Scan for the cell matching the given text and deliver its (X, Y) coordinate at center. 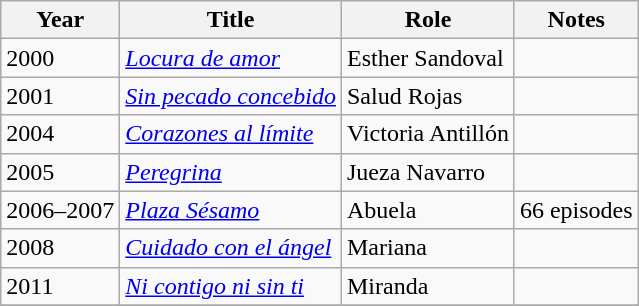
Salud Rojas (428, 96)
2000 (60, 58)
Miranda (428, 286)
Title (231, 20)
Mariana (428, 248)
2001 (60, 96)
Locura de amor (231, 58)
2008 (60, 248)
Peregrina (231, 172)
Sin pecado concebido (231, 96)
Plaza Sésamo (231, 210)
Jueza Navarro (428, 172)
Abuela (428, 210)
2004 (60, 134)
Ni contigo ni sin ti (231, 286)
Notes (576, 20)
2006–2007 (60, 210)
Esther Sandoval (428, 58)
Year (60, 20)
66 episodes (576, 210)
Corazones al límite (231, 134)
2005 (60, 172)
Cuidado con el ángel (231, 248)
2011 (60, 286)
Victoria Antillón (428, 134)
Role (428, 20)
